Determine the (x, y) coordinate at the center of the cell enclosing the given text.  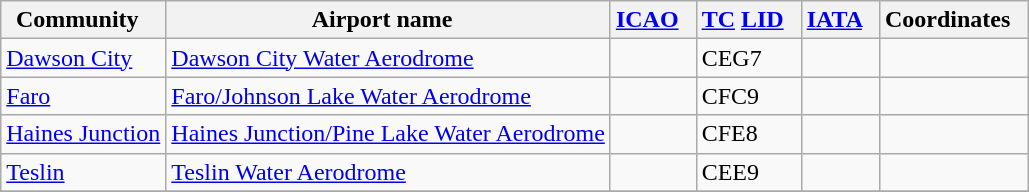
Dawson City (84, 58)
CFC9 (748, 96)
Teslin (84, 172)
CEG7 (748, 58)
CEE9 (748, 172)
Faro (84, 96)
IATA (840, 20)
Airport name (388, 20)
Haines Junction/Pine Lake Water Aerodrome (388, 134)
ICAO (653, 20)
Faro/Johnson Lake Water Aerodrome (388, 96)
TC LID (748, 20)
Dawson City Water Aerodrome (388, 58)
Community (84, 20)
Teslin Water Aerodrome (388, 172)
CFE8 (748, 134)
Haines Junction (84, 134)
Coordinates (953, 20)
